Scan for the cell matching the given text and deliver its (X, Y) coordinate at center. 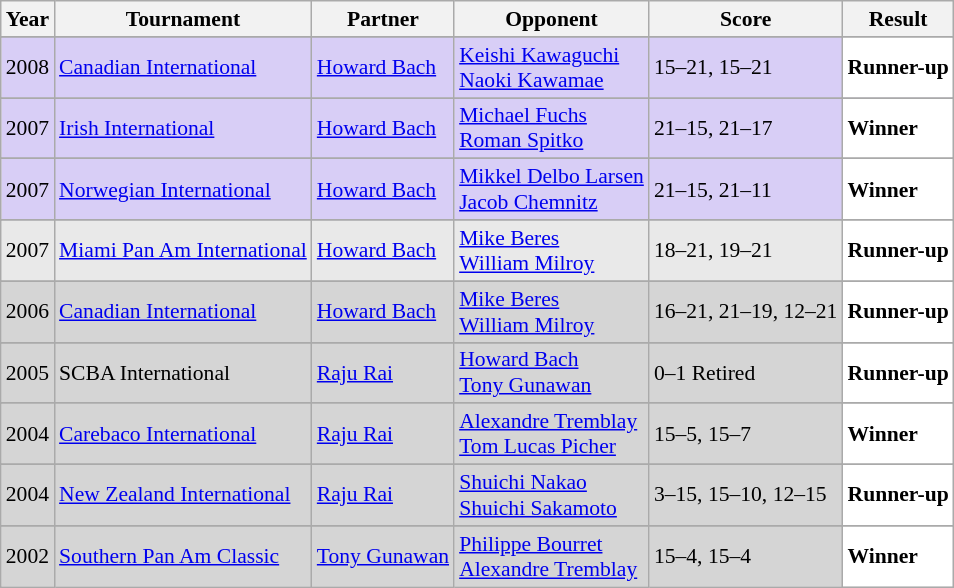
Year (28, 19)
2005 (28, 372)
Score (746, 19)
Alexandre Tremblay Tom Lucas Picher (552, 434)
SCBA International (183, 372)
Partner (383, 19)
2002 (28, 556)
Opponent (552, 19)
Irish International (183, 128)
18–21, 19–21 (746, 250)
Michael Fuchs Roman Spitko (552, 128)
2008 (28, 68)
Southern Pan Am Classic (183, 556)
Keishi Kawaguchi Naoki Kawamae (552, 68)
Carebaco International (183, 434)
0–1 Retired (746, 372)
2006 (28, 312)
Norwegian International (183, 190)
Miami Pan Am International (183, 250)
21–15, 21–17 (746, 128)
15–5, 15–7 (746, 434)
3–15, 15–10, 12–15 (746, 496)
Shuichi Nakao Shuichi Sakamoto (552, 496)
Mikkel Delbo Larsen Jacob Chemnitz (552, 190)
Tony Gunawan (383, 556)
Tournament (183, 19)
21–15, 21–11 (746, 190)
15–4, 15–4 (746, 556)
Howard Bach Tony Gunawan (552, 372)
New Zealand International (183, 496)
15–21, 15–21 (746, 68)
Result (898, 19)
Philippe Bourret Alexandre Tremblay (552, 556)
16–21, 21–19, 12–21 (746, 312)
